Output the (x, y) coordinate of the center of the cell containing the given text.  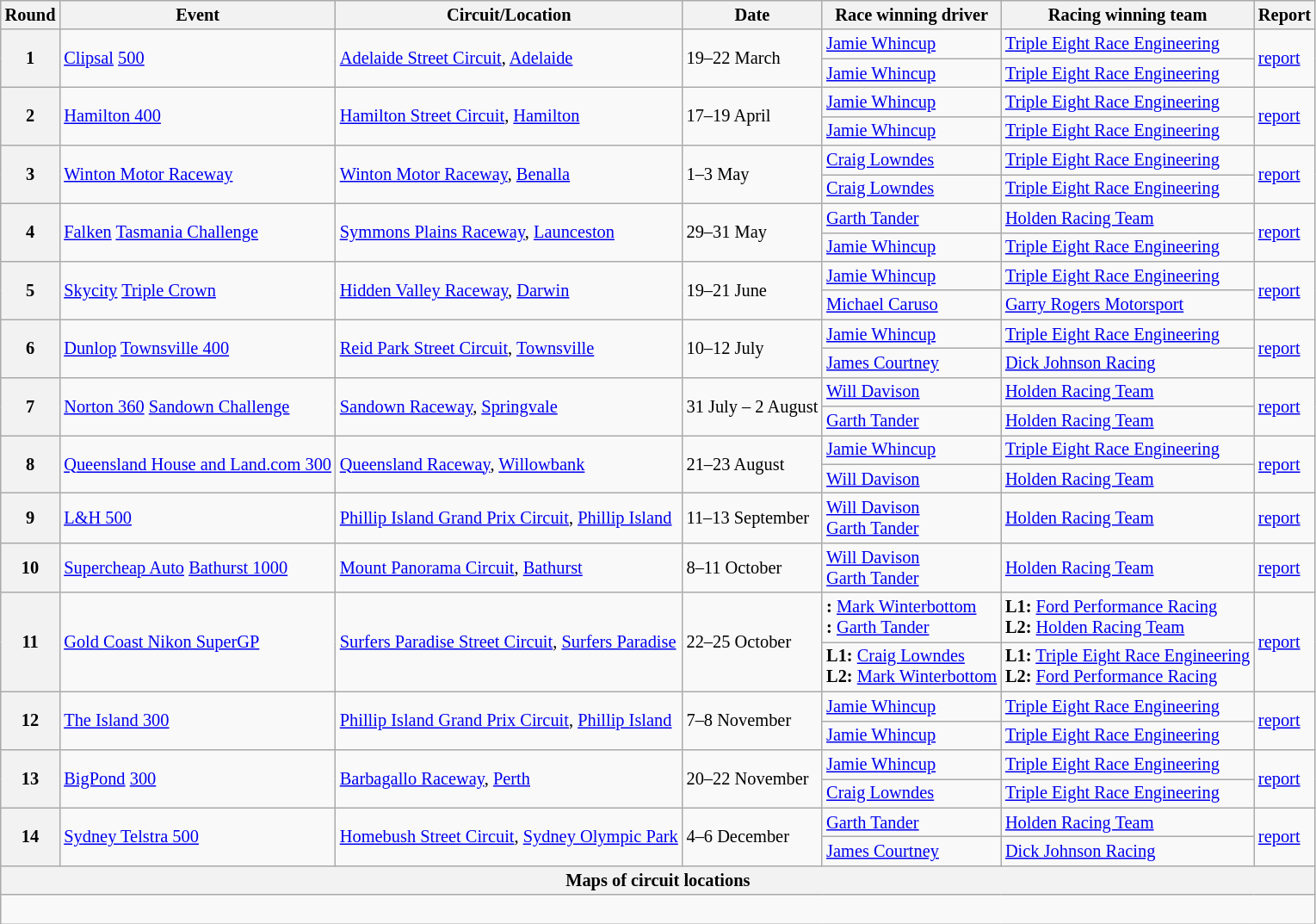
Gold Coast Nikon SuperGP (198, 642)
2 (31, 115)
11–13 September (752, 518)
20–22 November (752, 778)
22–25 October (752, 642)
Round (31, 15)
Clipsal 500 (198, 59)
Surfers Paradise Street Circuit, Surfers Paradise (510, 642)
L1: Triple Eight Race EngineeringL2: Ford Performance Racing (1128, 667)
BigPond 300 (198, 778)
Michael Caruso (911, 305)
Winton Motor Raceway (198, 174)
1–3 May (752, 174)
Supercheap Auto Bathurst 1000 (198, 567)
Hidden Valley Raceway, Darwin (510, 289)
Garry Rogers Motorsport (1128, 305)
17–19 April (752, 115)
Barbagallo Raceway, Perth (510, 778)
Maps of circuit locations (658, 880)
Skycity Triple Crown (198, 289)
21–23 August (752, 463)
19–22 March (752, 59)
Reid Park Street Circuit, Townsville (510, 348)
Symmons Plains Raceway, Launceston (510, 233)
Falken Tasmania Challenge (198, 233)
Mount Panorama Circuit, Bathurst (510, 567)
7 (31, 406)
13 (31, 778)
Adelaide Street Circuit, Adelaide (510, 59)
Queensland House and Land.com 300 (198, 463)
Norton 360 Sandown Challenge (198, 406)
L&H 500 (198, 518)
10 (31, 567)
1 (31, 59)
6 (31, 348)
The Island 300 (198, 720)
8 (31, 463)
19–21 June (752, 289)
8–11 October (752, 567)
Sandown Raceway, Springvale (510, 406)
14 (31, 837)
5 (31, 289)
Event (198, 15)
9 (31, 518)
10–12 July (752, 348)
31 July – 2 August (752, 406)
Sydney Telstra 500 (198, 837)
L1: Ford Performance RacingL2: Holden Racing Team (1128, 617)
Winton Motor Raceway, Benalla (510, 174)
: Mark Winterbottom: Garth Tander (911, 617)
Racing winning team (1128, 15)
Race winning driver (911, 15)
Hamilton Street Circuit, Hamilton (510, 115)
11 (31, 642)
7–8 November (752, 720)
4–6 December (752, 837)
3 (31, 174)
Hamilton 400 (198, 115)
Dunlop Townsville 400 (198, 348)
Homebush Street Circuit, Sydney Olympic Park (510, 837)
12 (31, 720)
Circuit/Location (510, 15)
29–31 May (752, 233)
Date (752, 15)
Report (1284, 15)
L1: Craig LowndesL2: Mark Winterbottom (911, 667)
Queensland Raceway, Willowbank (510, 463)
4 (31, 233)
